Detect which cell encompasses the target text, then output its [X, Y] center coordinate. 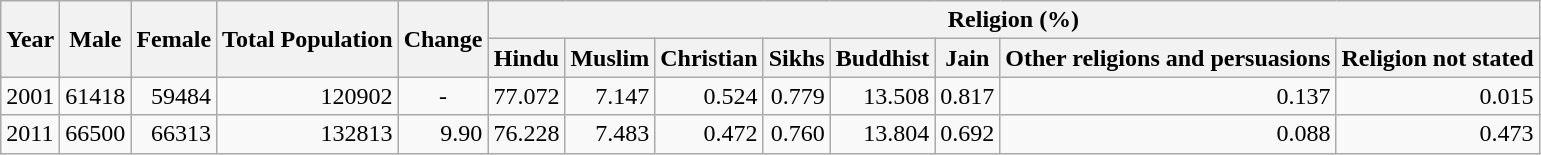
66313 [174, 134]
0.760 [796, 134]
0.473 [1438, 134]
0.692 [968, 134]
Jain [968, 58]
Year [30, 39]
- [443, 96]
9.90 [443, 134]
76.228 [526, 134]
0.088 [1168, 134]
120902 [308, 96]
61418 [96, 96]
13.804 [882, 134]
0.817 [968, 96]
Buddhist [882, 58]
13.508 [882, 96]
Total Population [308, 39]
Other religions and persuasions [1168, 58]
0.015 [1438, 96]
77.072 [526, 96]
Change [443, 39]
Religion (%) [1014, 20]
0.779 [796, 96]
Christian [709, 58]
Muslim [610, 58]
2011 [30, 134]
0.472 [709, 134]
Male [96, 39]
Female [174, 39]
7.483 [610, 134]
0.137 [1168, 96]
0.524 [709, 96]
2001 [30, 96]
Religion not stated [1438, 58]
59484 [174, 96]
Hindu [526, 58]
7.147 [610, 96]
132813 [308, 134]
Sikhs [796, 58]
66500 [96, 134]
